Locate the cell with the specified text and output its (X, Y) center coordinate. 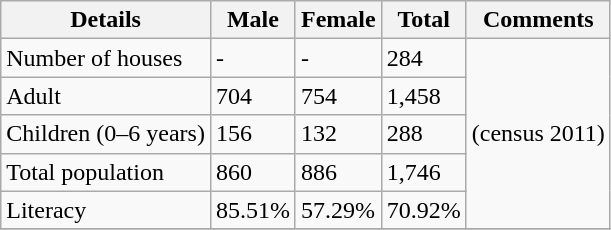
132 (338, 134)
1,458 (424, 96)
Total population (106, 172)
860 (252, 172)
156 (252, 134)
1,746 (424, 172)
Comments (538, 20)
Children (0–6 years) (106, 134)
Details (106, 20)
Female (338, 20)
57.29% (338, 210)
70.92% (424, 210)
Adult (106, 96)
Total (424, 20)
85.51% (252, 210)
(census 2011) (538, 134)
284 (424, 58)
754 (338, 96)
Number of houses (106, 58)
704 (252, 96)
Male (252, 20)
886 (338, 172)
Literacy (106, 210)
288 (424, 134)
